Scan for the cell matching the given text and deliver its (X, Y) coordinate at center. 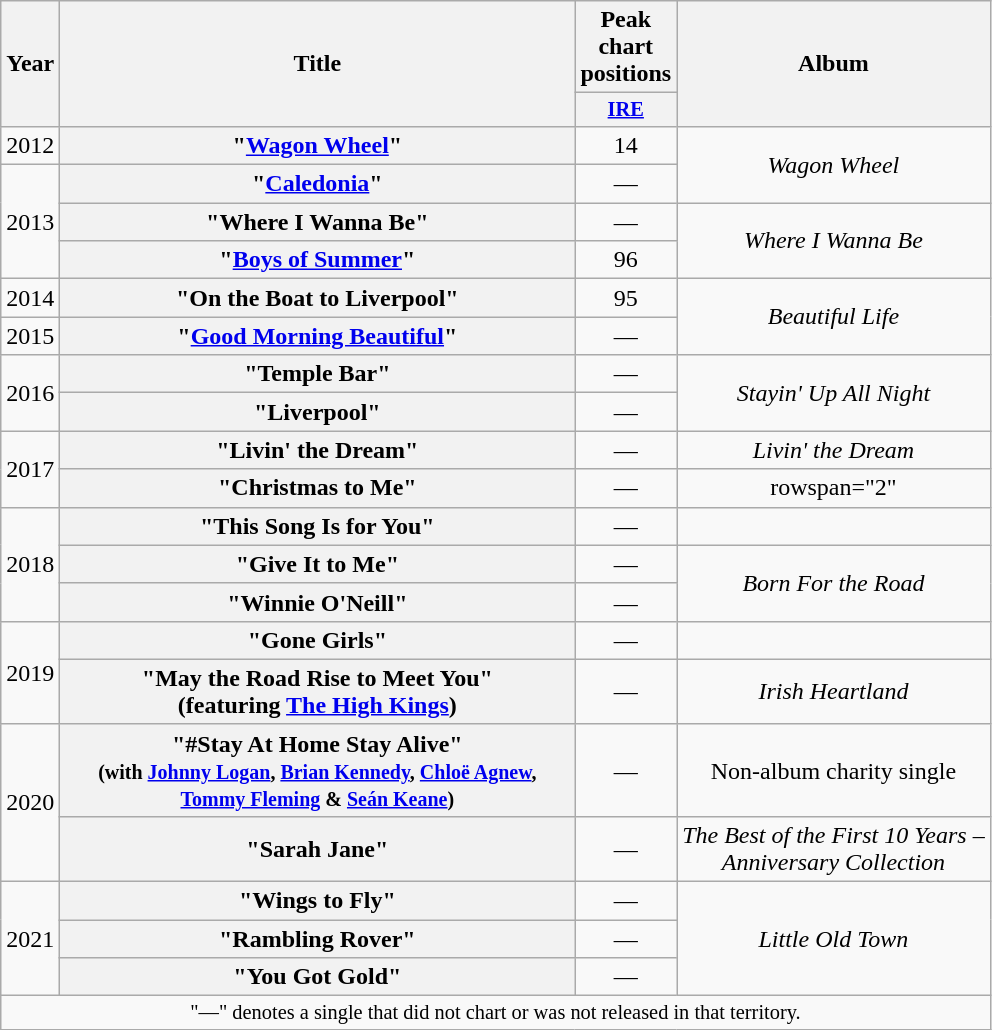
"Livin' the Dream" (318, 450)
"Christmas to Me" (318, 488)
rowspan="2" (834, 488)
IRE (626, 110)
"Boys of Summer" (318, 260)
"Good Morning Beautiful" (318, 336)
"You Got Gold" (318, 977)
2013 (30, 222)
"May the Road Rise to Meet You"(featuring The High Kings) (318, 692)
"Where I Wanna Be" (318, 222)
"Caledonia" (318, 184)
Non-album charity single (834, 770)
"—" denotes a single that did not chart or was not released in that territory. (496, 1013)
95 (626, 298)
2017 (30, 469)
Where I Wanna Be (834, 241)
2019 (30, 672)
96 (626, 260)
Little Old Town (834, 939)
"Temple Bar" (318, 374)
Stayin' Up All Night (834, 393)
"On the Boat to Liverpool" (318, 298)
"Give It to Me" (318, 564)
"Gone Girls" (318, 640)
"Wagon Wheel" (318, 145)
2015 (30, 336)
Livin' the Dream (834, 450)
"Wings to Fly" (318, 901)
"Liverpool" (318, 412)
"Rambling Rover" (318, 939)
"Winnie O'Neill" (318, 602)
14 (626, 145)
2016 (30, 393)
Beautiful Life (834, 317)
"This Song Is for You" (318, 526)
2021 (30, 939)
2014 (30, 298)
2020 (30, 802)
Irish Heartland (834, 692)
2018 (30, 564)
2012 (30, 145)
Peak chart positions (626, 47)
Title (318, 64)
Born For the Road (834, 583)
"#Stay At Home Stay Alive"(with Johnny Logan, Brian Kennedy, Chloë Agnew, Tommy Fleming & Seán Keane) (318, 770)
"Sarah Jane" (318, 848)
Wagon Wheel (834, 164)
Album (834, 64)
Year (30, 64)
The Best of the First 10 Years –Anniversary Collection (834, 848)
